Identify which cell holds the provided text, then report its (X, Y) central coordinate. 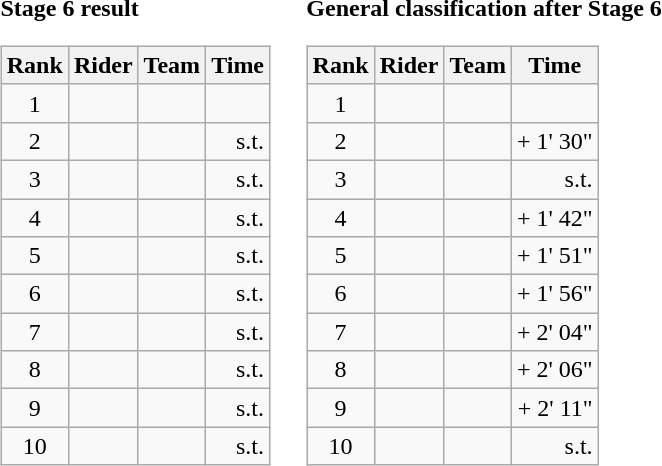
+ 1' 56" (554, 294)
+ 2' 04" (554, 332)
+ 2' 06" (554, 370)
+ 2' 11" (554, 408)
+ 1' 51" (554, 256)
+ 1' 30" (554, 141)
+ 1' 42" (554, 217)
